Pinpoint the cell where the given text exists, returning its (X, Y) midpoint coordinate. 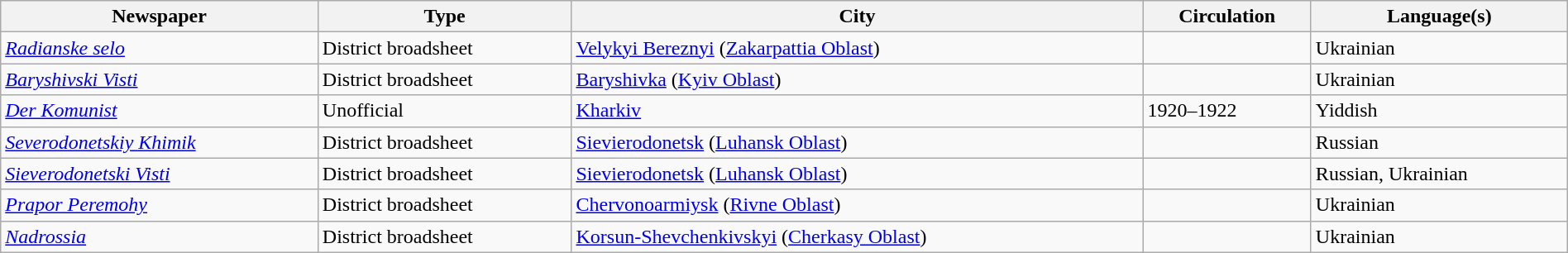
Russian, Ukrainian (1439, 174)
Der Komunist (160, 111)
Nadrossia (160, 236)
Russian (1439, 142)
Sieverodonetski Visti (160, 174)
Language(s) (1439, 17)
Newspaper (160, 17)
City (857, 17)
Type (445, 17)
Circulation (1227, 17)
Baryshivski Visti (160, 79)
Severodonetskiy Khimik (160, 142)
Chervonoarmiysk (Rivne Oblast) (857, 205)
Prapor Peremohy (160, 205)
Yiddish (1439, 111)
Velykyi Bereznyi (Zakarpattia Oblast) (857, 48)
Kharkiv (857, 111)
Baryshivka (Kyiv Oblast) (857, 79)
Radianske selo (160, 48)
1920–1922 (1227, 111)
Korsun-Shevchenkivskyi (Cherkasy Oblast) (857, 236)
Unofficial (445, 111)
